Find where the given text appears and provide that cell's center as (x, y) coordinate. 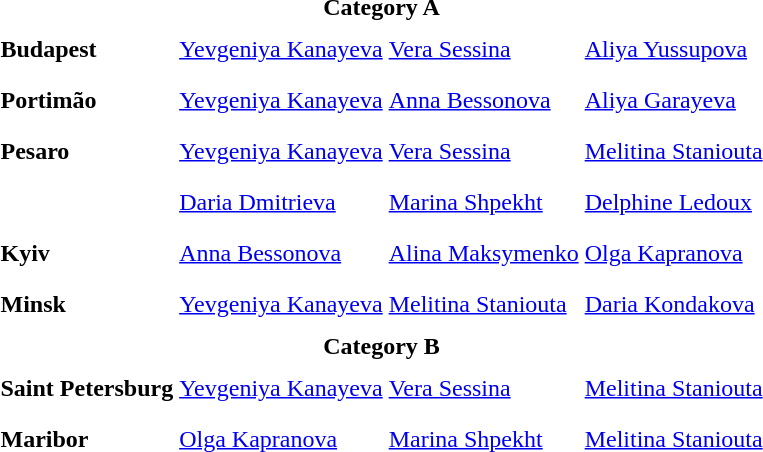
Alina Maksymenko (484, 253)
Melitina Staniouta (484, 304)
Marina Shpekht (484, 202)
Daria Dmitrieva (282, 202)
